Detect which cell encompasses the target text, then output its [X, Y] center coordinate. 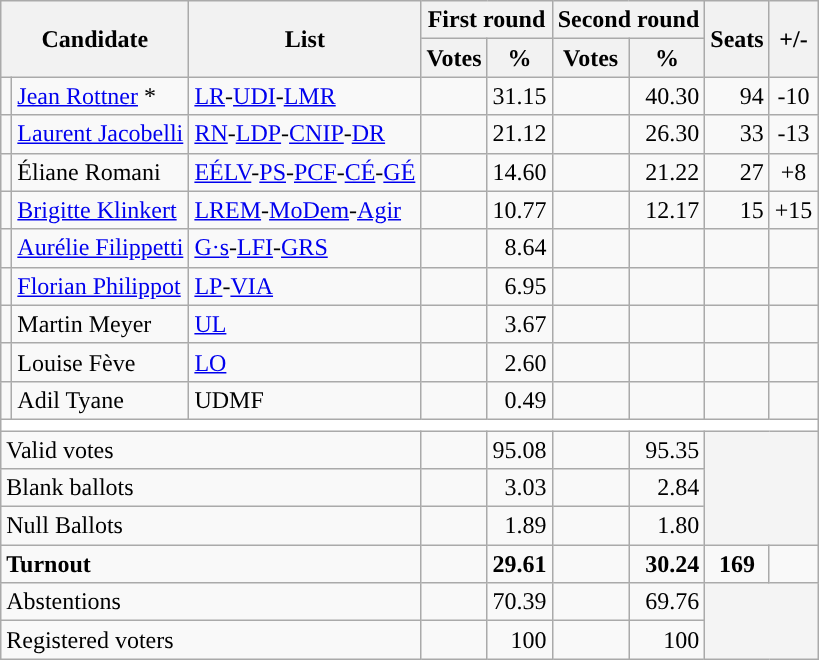
26.30 [667, 134]
EÉLV-PS-PCF-CÉ-GÉ [305, 172]
Éliane Romani [100, 172]
27 [737, 172]
LR-UDI-LMR [305, 96]
Martin Meyer [100, 324]
Laurent Jacobelli [100, 134]
-10 [794, 96]
+15 [794, 210]
21.22 [667, 172]
Second round [628, 20]
2.84 [667, 488]
LO [305, 362]
95.35 [667, 449]
94 [737, 96]
14.60 [520, 172]
Seats [737, 39]
29.61 [520, 564]
List [305, 39]
Jean Rottner * [100, 96]
Abstentions [211, 602]
0.49 [520, 400]
2.60 [520, 362]
LREM-MoDem-Agir [305, 210]
First round [486, 20]
G·s-LFI-GRS [305, 248]
Florian Philippot [100, 286]
Turnout [211, 564]
RN-LDP-CNIP-DR [305, 134]
12.17 [667, 210]
Adil Tyane [100, 400]
169 [737, 564]
UL [305, 324]
-13 [794, 134]
69.76 [667, 602]
Aurélie Filippetti [100, 248]
95.08 [520, 449]
33 [737, 134]
6.95 [520, 286]
Candidate [95, 39]
Blank ballots [211, 488]
3.03 [520, 488]
LP-VIA [305, 286]
+/- [794, 39]
21.12 [520, 134]
15 [737, 210]
UDMF [305, 400]
30.24 [667, 564]
Null Ballots [211, 526]
1.89 [520, 526]
40.30 [667, 96]
10.77 [520, 210]
Registered voters [211, 640]
+8 [794, 172]
Brigitte Klinkert [100, 210]
Louise Fève [100, 362]
70.39 [520, 602]
8.64 [520, 248]
3.67 [520, 324]
Valid votes [211, 449]
31.15 [520, 96]
1.80 [667, 526]
